Find where the given text appears and provide that cell's center as (X, Y) coordinate. 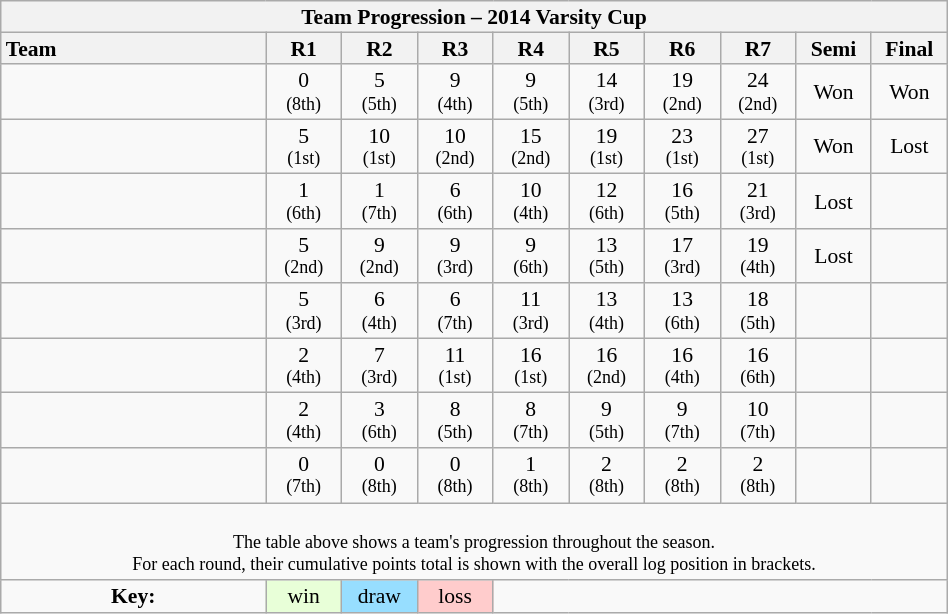
16 (5th) (682, 202)
10 (7th) (758, 420)
9 (3rd) (455, 256)
draw (379, 597)
5 (3rd) (304, 312)
18 (5th) (758, 312)
R7 (758, 49)
win (304, 597)
loss (455, 597)
5 (5th) (379, 92)
21 (3rd) (758, 202)
9 (2nd) (379, 256)
27 (1st) (758, 146)
9 (7th) (682, 420)
8 (7th) (531, 420)
15 (2nd) (531, 146)
14 (3rd) (607, 92)
1 (7th) (379, 202)
19 (2nd) (682, 92)
24 (2nd) (758, 92)
10 (2nd) (455, 146)
11 (3rd) (531, 312)
1 (6th) (304, 202)
1 (8th) (531, 476)
10 (1st) (379, 146)
16 (1st) (531, 366)
7 (3rd) (379, 366)
16 (2nd) (607, 366)
0 (7th) (304, 476)
Team Progression – 2014 Varsity Cup (474, 17)
17 (3rd) (682, 256)
5 (2nd) (304, 256)
19 (1st) (607, 146)
13 (5th) (607, 256)
16 (6th) (758, 366)
R2 (379, 49)
16 (4th) (682, 366)
R4 (531, 49)
6 (4th) (379, 312)
Key: (134, 597)
11 (1st) (455, 366)
R6 (682, 49)
R5 (607, 49)
3 (6th) (379, 420)
13 (4th) (607, 312)
8 (5th) (455, 420)
10 (4th) (531, 202)
23 (1st) (682, 146)
13 (6th) (682, 312)
9 (6th) (531, 256)
Team (134, 49)
5 (1st) (304, 146)
Final (909, 49)
Semi (834, 49)
6 (6th) (455, 202)
6 (7th) (455, 312)
12 (6th) (607, 202)
9 (4th) (455, 92)
R1 (304, 49)
R3 (455, 49)
19 (4th) (758, 256)
